Locate the cell with the specified text and output its (X, Y) center coordinate. 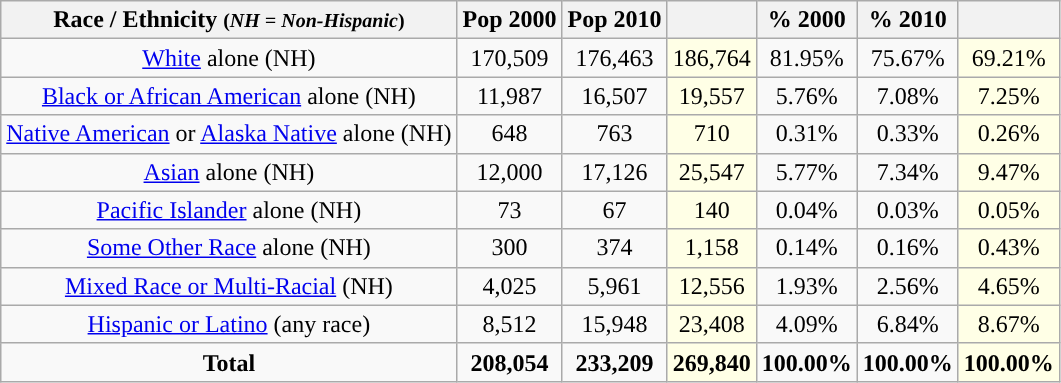
7.34% (908, 172)
Pop 2000 (510, 20)
12,000 (510, 172)
4,025 (510, 286)
233,209 (614, 362)
Black or African American alone (NH) (229, 96)
12,556 (712, 286)
White alone (NH) (229, 58)
0.03% (908, 210)
140 (712, 210)
0.16% (908, 248)
19,557 (712, 96)
69.21% (1008, 58)
4.65% (1008, 286)
0.26% (1008, 134)
81.95% (806, 58)
2.56% (908, 286)
8.67% (1008, 324)
6.84% (908, 324)
300 (510, 248)
5.77% (806, 172)
Mixed Race or Multi-Racial (NH) (229, 286)
15,948 (614, 324)
% 2000 (806, 20)
Pop 2010 (614, 20)
7.25% (1008, 96)
Asian alone (NH) (229, 172)
73 (510, 210)
0.04% (806, 210)
1,158 (712, 248)
17,126 (614, 172)
Race / Ethnicity (NH = Non-Hispanic) (229, 20)
8,512 (510, 324)
1.93% (806, 286)
Pacific Islander alone (NH) (229, 210)
5,961 (614, 286)
763 (614, 134)
0.05% (1008, 210)
176,463 (614, 58)
Total (229, 362)
0.31% (806, 134)
4.09% (806, 324)
7.08% (908, 96)
648 (510, 134)
67 (614, 210)
25,547 (712, 172)
75.67% (908, 58)
23,408 (712, 324)
Native American or Alaska Native alone (NH) (229, 134)
170,509 (510, 58)
374 (614, 248)
11,987 (510, 96)
Some Other Race alone (NH) (229, 248)
208,054 (510, 362)
186,764 (712, 58)
5.76% (806, 96)
0.43% (1008, 248)
0.14% (806, 248)
269,840 (712, 362)
710 (712, 134)
0.33% (908, 134)
% 2010 (908, 20)
16,507 (614, 96)
Hispanic or Latino (any race) (229, 324)
9.47% (1008, 172)
